Locate the cell with the specified text and output its [X, Y] center coordinate. 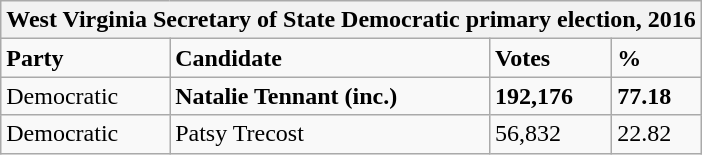
Candidate [330, 58]
Patsy Trecost [330, 134]
Natalie Tennant (inc.) [330, 96]
77.18 [656, 96]
Party [86, 58]
West Virginia Secretary of State Democratic primary election, 2016 [351, 20]
22.82 [656, 134]
% [656, 58]
Votes [551, 58]
192,176 [551, 96]
56,832 [551, 134]
